Scan for the cell matching the given text and deliver its (X, Y) coordinate at center. 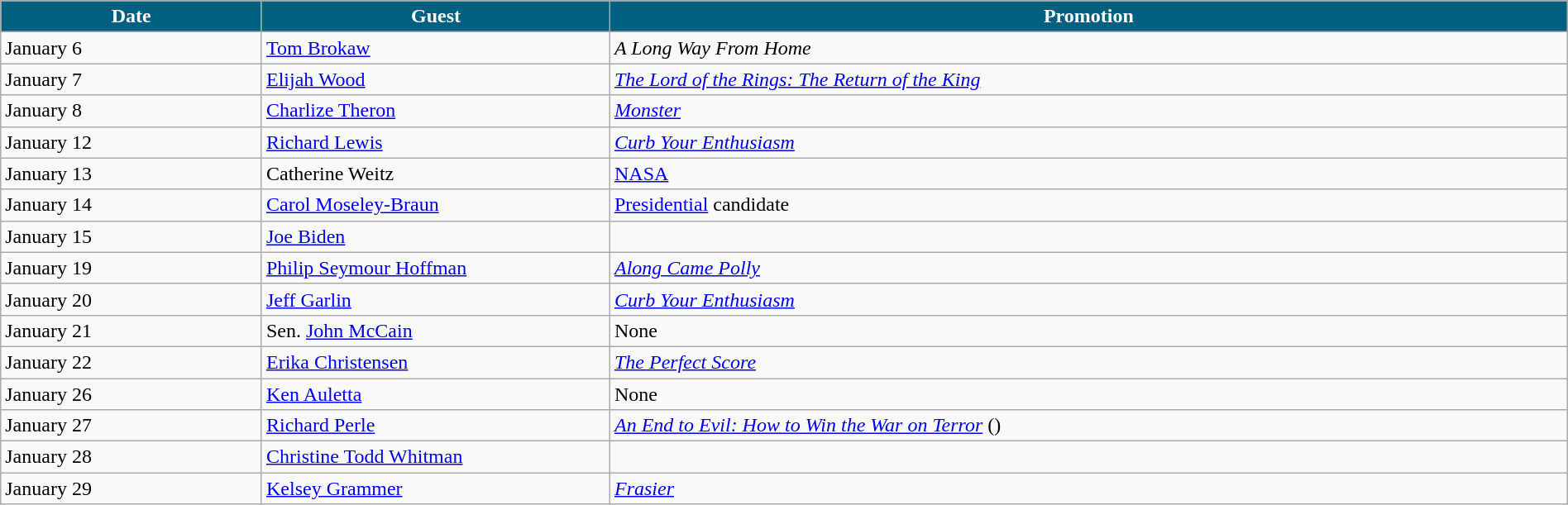
January 26 (131, 394)
Frasier (1088, 488)
An End to Evil: How to Win the War on Terror () (1088, 426)
The Lord of the Rings: The Return of the King (1088, 79)
January 13 (131, 174)
The Perfect Score (1088, 362)
January 6 (131, 48)
Along Came Polly (1088, 268)
Catherine Weitz (435, 174)
Philip Seymour Hoffman (435, 268)
A Long Way From Home (1088, 48)
January 7 (131, 79)
January 14 (131, 205)
January 28 (131, 457)
Charlize Theron (435, 111)
Richard Perle (435, 426)
Carol Moseley-Braun (435, 205)
Christine Todd Whitman (435, 457)
Sen. John McCain (435, 331)
Richard Lewis (435, 142)
Jeff Garlin (435, 299)
January 29 (131, 488)
January 15 (131, 236)
Promotion (1088, 17)
Ken Auletta (435, 394)
January 19 (131, 268)
Tom Brokaw (435, 48)
Monster (1088, 111)
NASA (1088, 174)
January 8 (131, 111)
Erika Christensen (435, 362)
January 22 (131, 362)
Guest (435, 17)
January 21 (131, 331)
Date (131, 17)
Presidential candidate (1088, 205)
January 27 (131, 426)
Elijah Wood (435, 79)
Kelsey Grammer (435, 488)
January 20 (131, 299)
Joe Biden (435, 236)
January 12 (131, 142)
